Return (X, Y) of the center of cell containing provided text 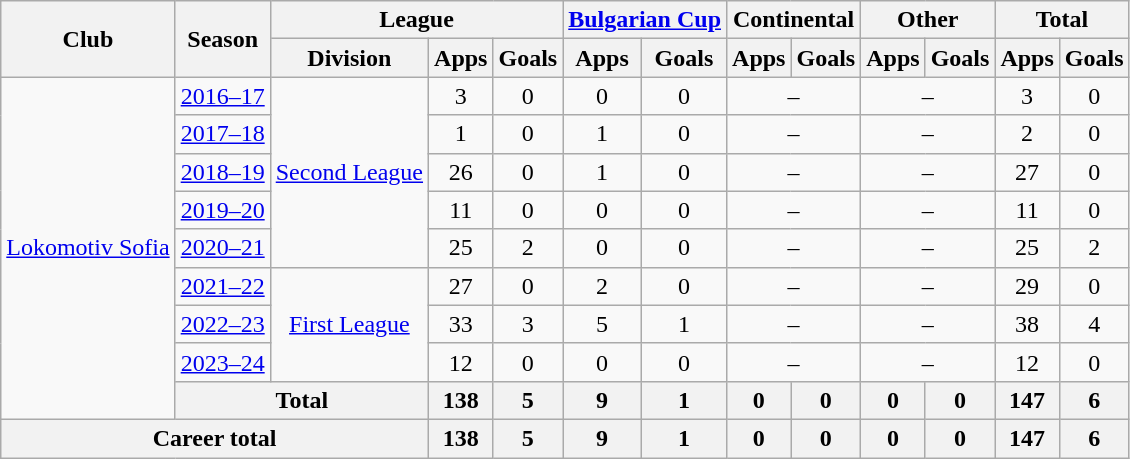
2020–21 (222, 248)
2019–20 (222, 210)
Lokomotiv Sofia (88, 248)
26 (461, 172)
38 (1027, 324)
33 (461, 324)
2017–18 (222, 134)
League (416, 20)
2023–24 (222, 362)
29 (1027, 286)
Club (88, 39)
First League (349, 324)
2016–17 (222, 96)
Other (928, 20)
Career total (215, 438)
Second League (349, 172)
2018–19 (222, 172)
Bulgarian Cup (645, 20)
2022–23 (222, 324)
4 (1094, 324)
Season (222, 39)
2021–22 (222, 286)
Division (349, 58)
Continental (794, 20)
